Return the [x, y] coordinate for the center point of the cell that contains the specified text.  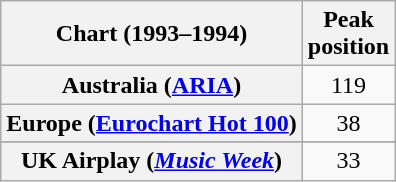
Chart (1993–1994) [152, 34]
33 [348, 161]
38 [348, 123]
Australia (ARIA) [152, 85]
Europe (Eurochart Hot 100) [152, 123]
119 [348, 85]
Peakposition [348, 34]
UK Airplay (Music Week) [152, 161]
